Scan for the cell matching the given text and deliver its [X, Y] coordinate at center. 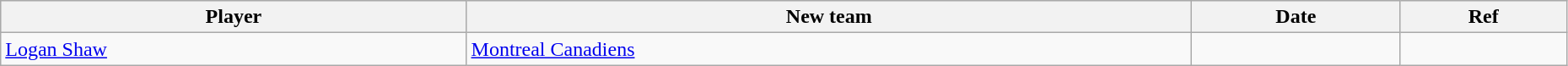
Player [234, 17]
Logan Shaw [234, 49]
Ref [1483, 17]
New team [829, 17]
Montreal Canadiens [829, 49]
Date [1296, 17]
